Output the (x, y) coordinate of the center of the cell containing the given text.  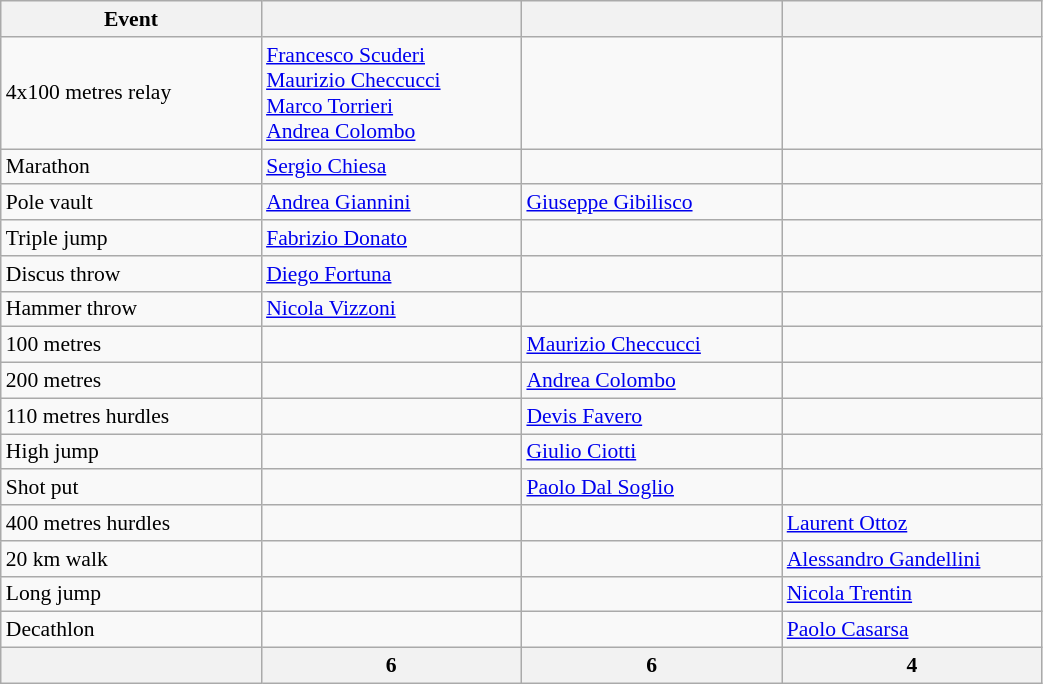
200 metres (131, 381)
Decathlon (131, 630)
Marathon (131, 167)
Event (131, 19)
Pole vault (131, 203)
Giuseppe Gibilisco (651, 203)
Paolo Casarsa (912, 630)
Devis Favero (651, 416)
4x100 metres relay (131, 93)
Nicola Trentin (912, 594)
20 km walk (131, 559)
Sergio Chiesa (391, 167)
Discus throw (131, 274)
Giulio Ciotti (651, 452)
400 metres hurdles (131, 523)
Francesco ScuderiMaurizio CheccucciMarco TorrieriAndrea Colombo (391, 93)
Andrea Giannini (391, 203)
110 metres hurdles (131, 416)
Triple jump (131, 238)
Nicola Vizzoni (391, 309)
Alessandro Gandellini (912, 559)
Hammer throw (131, 309)
Long jump (131, 594)
Diego Fortuna (391, 274)
4 (912, 666)
Laurent Ottoz (912, 523)
Shot put (131, 488)
Fabrizio Donato (391, 238)
Maurizio Checcucci (651, 345)
Paolo Dal Soglio (651, 488)
Andrea Colombo (651, 381)
100 metres (131, 345)
High jump (131, 452)
